Detect which cell encompasses the target text, then output its [X, Y] center coordinate. 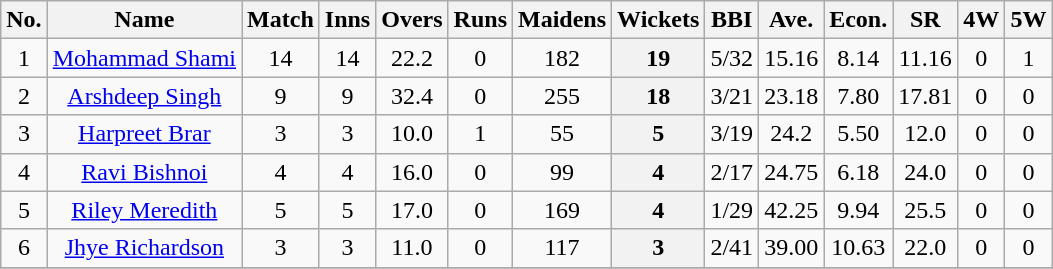
Mohammad Shami [144, 58]
11.0 [412, 248]
2/41 [732, 248]
255 [562, 96]
SR [926, 20]
24.75 [792, 172]
55 [562, 134]
5W [1028, 20]
Econ. [858, 20]
Match [281, 20]
117 [562, 248]
BBI [732, 20]
Ravi Bishnoi [144, 172]
12.0 [926, 134]
1/29 [732, 210]
39.00 [792, 248]
11.16 [926, 58]
6 [24, 248]
22.0 [926, 248]
3/21 [732, 96]
17.0 [412, 210]
5.50 [858, 134]
17.81 [926, 96]
Runs [480, 20]
15.16 [792, 58]
42.25 [792, 210]
19 [658, 58]
24.0 [926, 172]
Jhye Richardson [144, 248]
3/19 [732, 134]
Arshdeep Singh [144, 96]
Wickets [658, 20]
16.0 [412, 172]
9.94 [858, 210]
Name [144, 20]
23.18 [792, 96]
8.14 [858, 58]
Inns [347, 20]
10.63 [858, 248]
169 [562, 210]
No. [24, 20]
99 [562, 172]
182 [562, 58]
6.18 [858, 172]
Ave. [792, 20]
22.2 [412, 58]
2 [24, 96]
10.0 [412, 134]
24.2 [792, 134]
Maidens [562, 20]
2/17 [732, 172]
Riley Meredith [144, 210]
25.5 [926, 210]
18 [658, 96]
7.80 [858, 96]
Overs [412, 20]
4W [982, 20]
5/32 [732, 58]
32.4 [412, 96]
Harpreet Brar [144, 134]
